Return the [x, y] coordinate for the center point of the cell that contains the specified text.  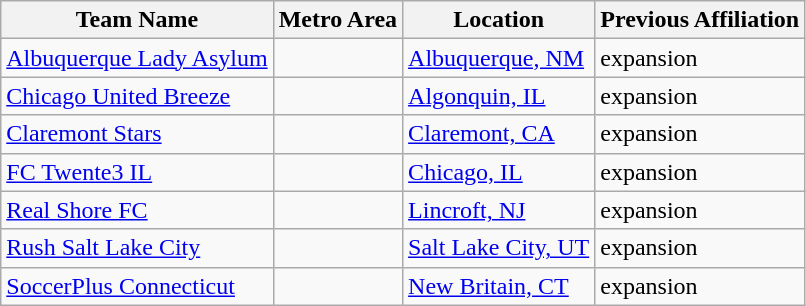
Salt Lake City, UT [499, 248]
SoccerPlus Connecticut [137, 286]
Metro Area [338, 20]
Previous Affiliation [700, 20]
Algonquin, IL [499, 96]
Albuquerque Lady Asylum [137, 58]
Lincroft, NJ [499, 210]
Team Name [137, 20]
Rush Salt Lake City [137, 248]
Real Shore FC [137, 210]
Claremont, CA [499, 134]
Claremont Stars [137, 134]
Albuquerque, NM [499, 58]
Chicago United Breeze [137, 96]
Location [499, 20]
FC Twente3 IL [137, 172]
Chicago, IL [499, 172]
New Britain, CT [499, 286]
